Capture the cell that displays the provided text and extract its (X, Y) central coordinate. 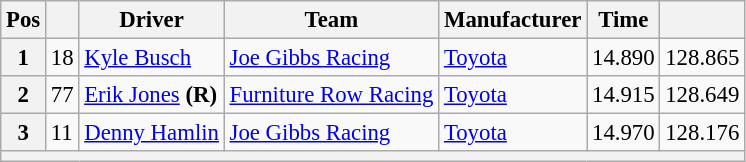
1 (24, 58)
Driver (152, 20)
128.649 (702, 95)
Denny Hamlin (152, 133)
Pos (24, 20)
14.890 (624, 58)
77 (62, 95)
Erik Jones (R) (152, 95)
Time (624, 20)
Manufacturer (513, 20)
Furniture Row Racing (331, 95)
Kyle Busch (152, 58)
14.970 (624, 133)
128.865 (702, 58)
11 (62, 133)
2 (24, 95)
3 (24, 133)
Team (331, 20)
128.176 (702, 133)
14.915 (624, 95)
18 (62, 58)
